From the cell containing the given text, extract its center point as (X, Y) coordinate. 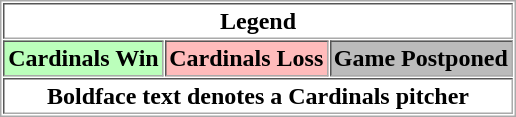
Game Postponed (420, 58)
Cardinals Loss (246, 58)
Boldface text denotes a Cardinals pitcher (258, 96)
Legend (258, 21)
Cardinals Win (84, 58)
